Return [X, Y] of the center of cell containing provided text 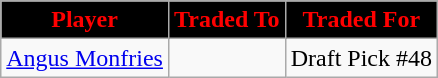
Traded For [361, 20]
Player [85, 20]
Traded To [226, 20]
Angus Monfries [85, 58]
Draft Pick #48 [361, 58]
